Extract the [x, y] coordinate from the center of the cell holding the provided text.  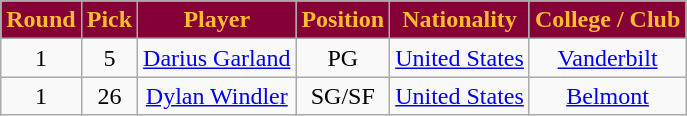
Position [343, 20]
Pick [109, 20]
26 [109, 96]
PG [343, 58]
Belmont [607, 96]
Player [217, 20]
Dylan Windler [217, 96]
Darius Garland [217, 58]
Round [41, 20]
College / Club [607, 20]
Nationality [460, 20]
SG/SF [343, 96]
5 [109, 58]
Vanderbilt [607, 58]
